Capture the cell that displays the provided text and extract its (x, y) central coordinate. 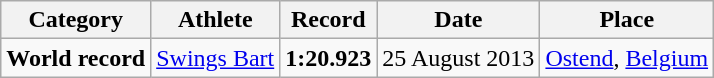
Ostend, Belgium (627, 58)
Record (328, 20)
Swings Bart (216, 58)
1:20.923 (328, 58)
Category (76, 20)
Place (627, 20)
Date (458, 20)
Athlete (216, 20)
25 August 2013 (458, 58)
World record (76, 58)
